From the cell containing the given text, extract its center point as [X, Y] coordinate. 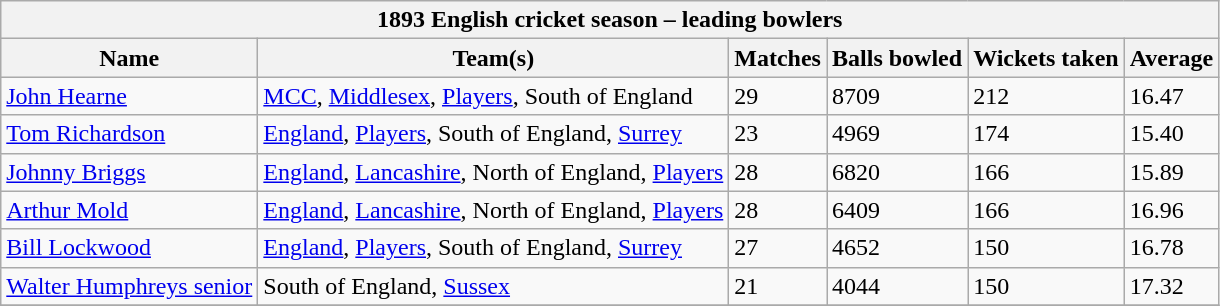
15.40 [1172, 134]
Average [1172, 58]
21 [778, 286]
Arthur Mold [130, 210]
Team(s) [494, 58]
Johnny Briggs [130, 172]
Wickets taken [1046, 58]
Tom Richardson [130, 134]
6409 [896, 210]
1893 English cricket season – leading bowlers [610, 20]
27 [778, 248]
South of England, Sussex [494, 286]
Balls bowled [896, 58]
4969 [896, 134]
16.96 [1172, 210]
4044 [896, 286]
16.47 [1172, 96]
15.89 [1172, 172]
Bill Lockwood [130, 248]
John Hearne [130, 96]
Walter Humphreys senior [130, 286]
4652 [896, 248]
MCC, Middlesex, Players, South of England [494, 96]
17.32 [1172, 286]
212 [1046, 96]
16.78 [1172, 248]
Name [130, 58]
Matches [778, 58]
23 [778, 134]
8709 [896, 96]
6820 [896, 172]
174 [1046, 134]
29 [778, 96]
